Return [X, Y] of the center of cell containing provided text 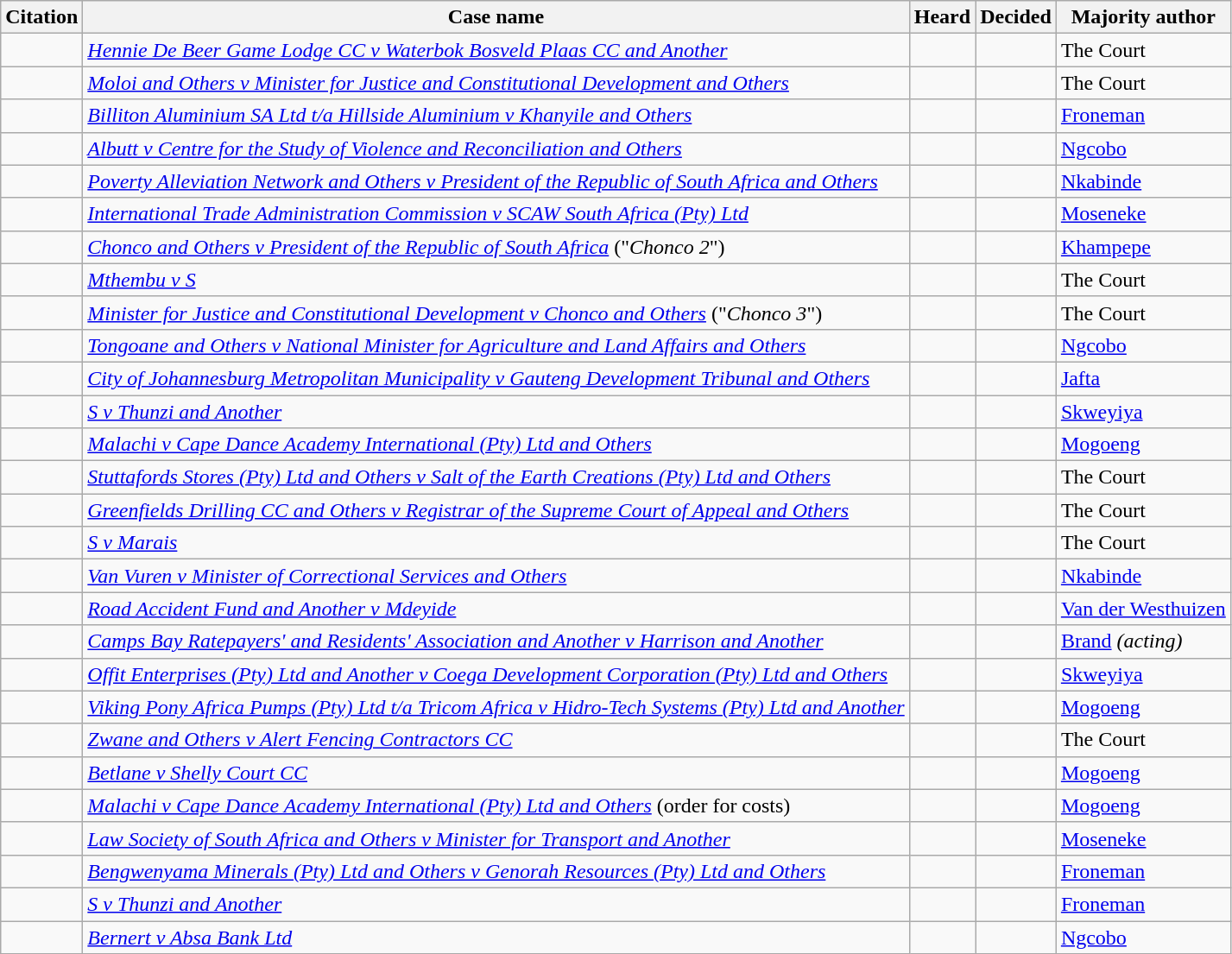
Case name [496, 17]
Road Accident Fund and Another v Mdeyide [496, 609]
S v Marais [496, 543]
Viking Pony Africa Pumps (Pty) Ltd t/a Tricom Africa v Hidro-Tech Systems (Pty) Ltd and Another [496, 707]
Malachi v Cape Dance Academy International (Pty) Ltd and Others [496, 445]
Greenfields Drilling CC and Others v Registrar of the Supreme Court of Appeal and Others [496, 510]
Poverty Alleviation Network and Others v President of the Republic of South Africa and Others [496, 181]
Albutt v Centre for the Study of Violence and Reconciliation and Others [496, 148]
Mthembu v S [496, 280]
Malachi v Cape Dance Academy International (Pty) Ltd and Others (order for costs) [496, 806]
Betlane v Shelly Court CC [496, 773]
Van der Westhuizen [1143, 609]
Bernert v Absa Bank Ltd [496, 937]
Majority author [1143, 17]
Van Vuren v Minister of Correctional Services and Others [496, 576]
Tongoane and Others v National Minister for Agriculture and Land Affairs and Others [496, 345]
Hennie De Beer Game Lodge CC v Waterbok Bosveld Plaas CC and Another [496, 50]
Jafta [1143, 378]
Citation [41, 17]
International Trade Administration Commission v SCAW South Africa (Pty) Ltd [496, 214]
Brand (acting) [1143, 641]
Stuttafords Stores (Pty) Ltd and Others v Salt of the Earth Creations (Pty) Ltd and Others [496, 477]
Chonco and Others v President of the Republic of South Africa ("Chonco 2") [496, 247]
Bengwenyama Minerals (Pty) Ltd and Others v Genorah Resources (Pty) Ltd and Others [496, 871]
Moloi and Others v Minister for Justice and Constitutional Development and Others [496, 83]
Zwane and Others v Alert Fencing Contractors CC [496, 740]
Heard [942, 17]
Billiton Aluminium SA Ltd t/a Hillside Aluminium v Khanyile and Others [496, 116]
Camps Bay Ratepayers' and Residents' Association and Another v Harrison and Another [496, 641]
Khampepe [1143, 247]
Offit Enterprises (Pty) Ltd and Another v Coega Development Corporation (Pty) Ltd and Others [496, 674]
Decided [1016, 17]
City of Johannesburg Metropolitan Municipality v Gauteng Development Tribunal and Others [496, 378]
Minister for Justice and Constitutional Development v Chonco and Others ("Chonco 3") [496, 313]
Law Society of South Africa and Others v Minister for Transport and Another [496, 838]
